Output the (X, Y) coordinate of the center of the cell containing the given text.  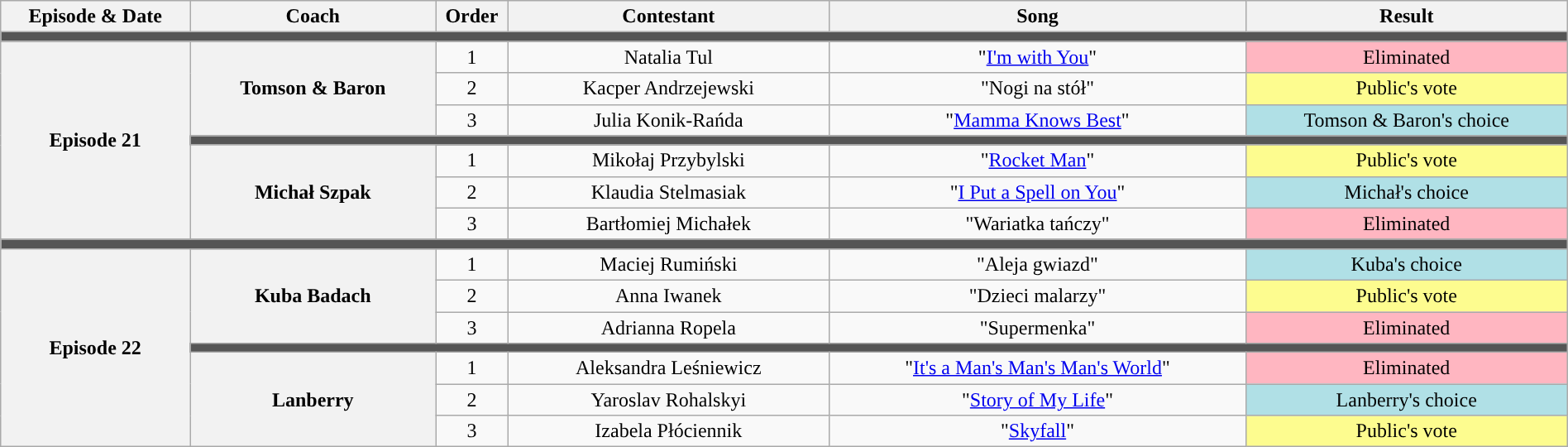
"Skyfall" (1037, 431)
Contestant (668, 17)
"Wariatka tańczy" (1037, 223)
Aleksandra Leśniewicz (668, 368)
Kacper Andrzejewski (668, 89)
Tomson & Baron (313, 89)
"Aleja gwiazd" (1037, 264)
Episode 21 (96, 141)
Mikołaj Przybylski (668, 161)
Episode 22 (96, 348)
Tomson & Baron's choice (1406, 120)
"Story of My Life" (1037, 400)
"Rocket Man" (1037, 161)
Anna Iwanek (668, 296)
"Dzieci malarzy" (1037, 296)
"I Put a Spell on You" (1037, 192)
"Mamma Knows Best" (1037, 120)
Episode & Date (96, 17)
Yaroslav Rohalskyi (668, 400)
"Supermenka" (1037, 327)
"It's a Man's Man's Man's World" (1037, 368)
Lanberry (313, 400)
Adrianna Ropela (668, 327)
Kuba's choice (1406, 264)
"Nogi na stół" (1037, 89)
Julia Konik-Rańda (668, 120)
Michał's choice (1406, 192)
Natalia Tul (668, 57)
Order (471, 17)
Lanberry's choice (1406, 400)
Result (1406, 17)
Izabela Płóciennik (668, 431)
Maciej Rumiński (668, 264)
Kuba Badach (313, 296)
Bartłomiej Michałek (668, 223)
Coach (313, 17)
"I'm with You" (1037, 57)
Song (1037, 17)
Klaudia Stelmasiak (668, 192)
Michał Szpak (313, 192)
